Find where the given text appears and provide that cell's center as [X, Y] coordinate. 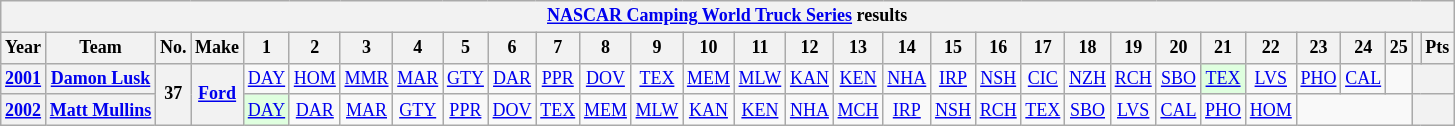
18 [1088, 48]
CIC [1043, 78]
10 [709, 48]
4 [418, 48]
23 [1318, 48]
12 [810, 48]
Matt Mullins [100, 110]
25 [1398, 48]
2001 [24, 78]
1 [266, 48]
11 [760, 48]
14 [907, 48]
22 [1270, 48]
2002 [24, 110]
7 [558, 48]
8 [606, 48]
No. [174, 48]
19 [1133, 48]
20 [1178, 48]
21 [1224, 48]
13 [858, 48]
Team [100, 48]
2 [314, 48]
Damon Lusk [100, 78]
9 [656, 48]
NASCAR Camping World Truck Series results [728, 16]
Year [24, 48]
17 [1043, 48]
16 [998, 48]
MMR [366, 78]
24 [1364, 48]
6 [512, 48]
5 [466, 48]
MCH [858, 110]
Ford [218, 94]
Make [218, 48]
3 [366, 48]
15 [954, 48]
NZH [1088, 78]
37 [174, 94]
Pts [1438, 48]
